Scan for the cell matching the given text and deliver its [x, y] coordinate at center. 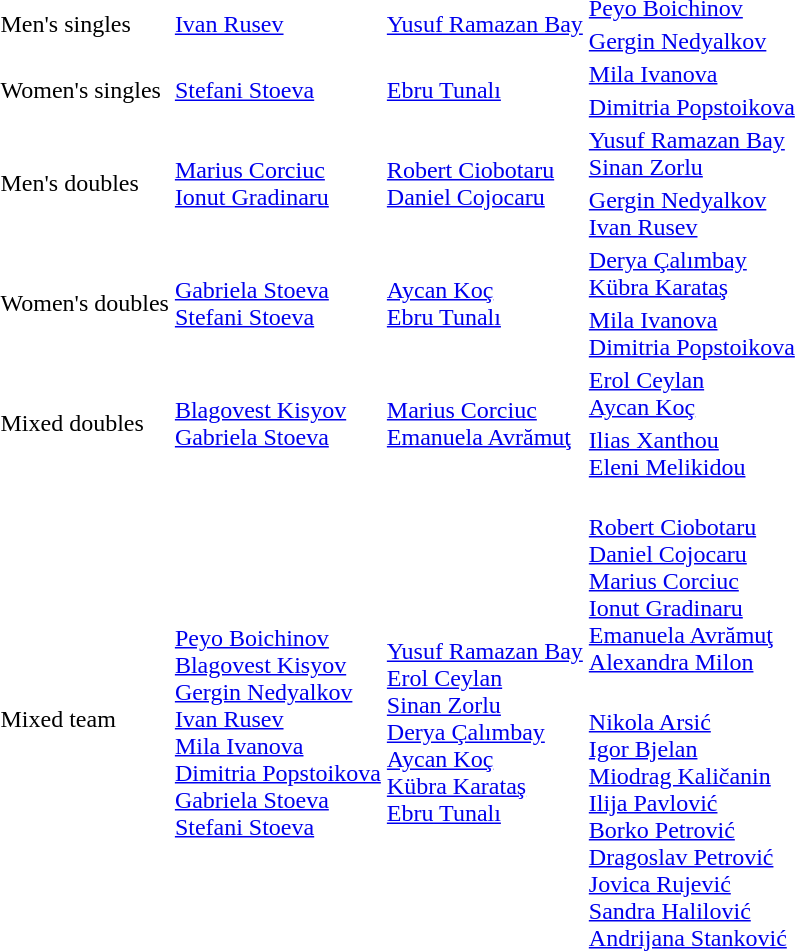
Gabriela Stoeva Stefani Stoeva [278, 304]
Stefani Stoeva [278, 90]
Marius Corciuc Ionut Gradinaru [278, 184]
Aycan Koç Ebru Tunalı [484, 304]
Robert Ciobotaru Daniel Cojocaru [484, 184]
Blagovest Kisyov Gabriela Stoeva [278, 424]
Marius Corciuc Emanuela Avrămuţ [484, 424]
Ebru Tunalı [484, 90]
